Determine the (x, y) coordinate at the center of the cell enclosing the given text.  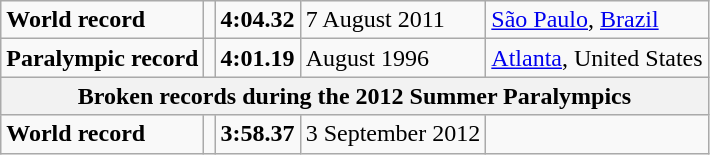
4:01.19 (258, 58)
Paralympic record (102, 58)
3:58.37 (258, 134)
August 1996 (393, 58)
4:04.32 (258, 20)
Broken records during the 2012 Summer Paralympics (354, 96)
7 August 2011 (393, 20)
Atlanta, United States (597, 58)
São Paulo, Brazil (597, 20)
3 September 2012 (393, 134)
